Extract the (X, Y) coordinate from the center of the cell holding the provided text.  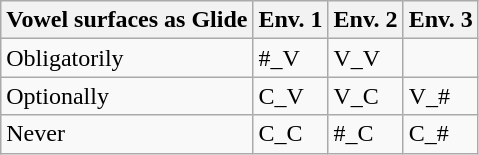
Env. 3 (440, 20)
V_C (366, 96)
#_C (366, 134)
C_V (290, 96)
C_C (290, 134)
V_V (366, 58)
Env. 1 (290, 20)
V_# (440, 96)
#_V (290, 58)
C_# (440, 134)
Optionally (127, 96)
Never (127, 134)
Env. 2 (366, 20)
Vowel surfaces as Glide (127, 20)
Obligatorily (127, 58)
